Scan for the cell matching the given text and deliver its [x, y] coordinate at center. 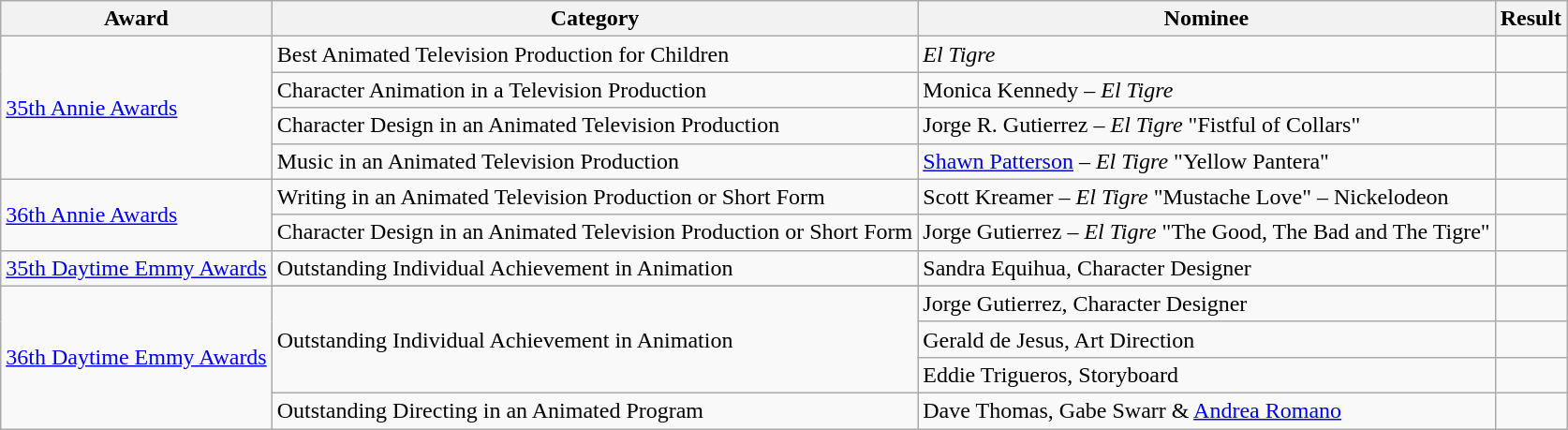
36th Annie Awards [137, 215]
Eddie Trigueros, Storyboard [1206, 375]
Character Design in an Animated Television Production or Short Form [595, 232]
Sandra Equihua, Character Designer [1206, 268]
36th Daytime Emmy Awards [137, 357]
Award [137, 19]
Result [1531, 19]
Music in an Animated Television Production [595, 161]
Writing in an Animated Television Production or Short Form [595, 197]
Jorge Gutierrez, Character Designer [1206, 304]
Shawn Patterson – El Tigre "Yellow Pantera" [1206, 161]
Nominee [1206, 19]
Jorge Gutierrez – El Tigre "The Good, The Bad and The Tigre" [1206, 232]
Scott Kreamer – El Tigre "Mustache Love" – Nickelodeon [1206, 197]
Dave Thomas, Gabe Swarr & Andrea Romano [1206, 410]
Jorge R. Gutierrez – El Tigre "Fistful of Collars" [1206, 126]
35th Daytime Emmy Awards [137, 268]
El Tigre [1206, 54]
Category [595, 19]
Monica Kennedy – El Tigre [1206, 90]
Gerald de Jesus, Art Direction [1206, 339]
Character Design in an Animated Television Production [595, 126]
35th Annie Awards [137, 108]
Character Animation in a Television Production [595, 90]
Best Animated Television Production for Children [595, 54]
Outstanding Directing in an Animated Program [595, 410]
